Return (X, Y) of the center of cell containing provided text 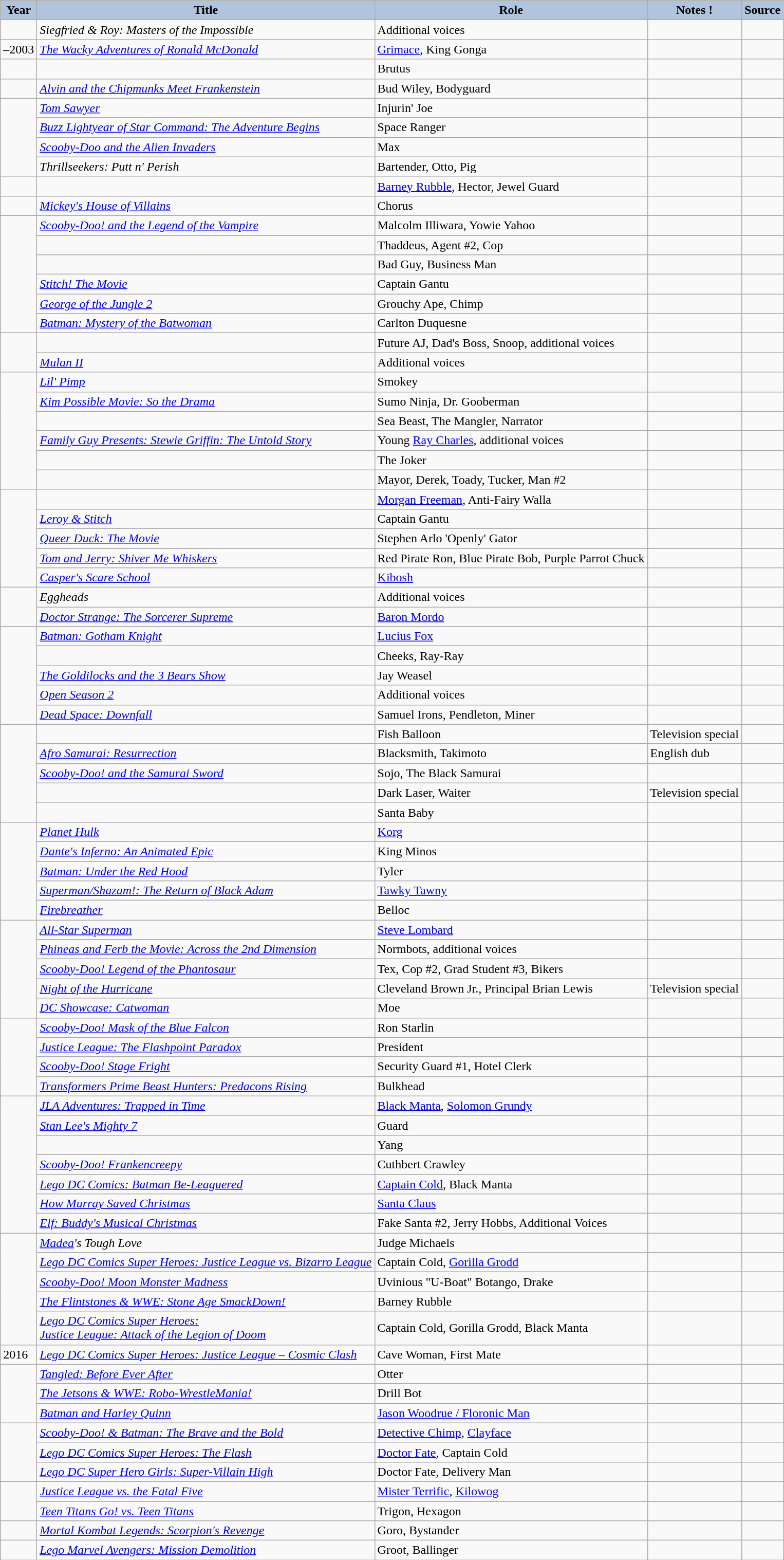
Mortal Kombat Legends: Scorpion's Revenge (206, 1531)
Santa Baby (511, 812)
Baron Mordo (511, 617)
Buzz Lightyear of Star Command: The Adventure Begins (206, 127)
Space Ranger (511, 127)
Doctor Fate, Delivery Man (511, 1472)
Steve Lombard (511, 930)
Scooby-Doo! Legend of the Phantosaur (206, 969)
Malcolm Illiwara, Yowie Yahoo (511, 225)
Blacksmith, Takimoto (511, 754)
Guard (511, 1125)
Kim Possible Movie: So the Drama (206, 401)
Brutus (511, 69)
Normbots, additional voices (511, 949)
Chorus (511, 206)
Lego DC Comics Super Heroes: The Flash (206, 1452)
Fake Santa #2, Jerry Hobbs, Additional Voices (511, 1223)
Cuthbert Crawley (511, 1164)
Bulkhead (511, 1086)
Tangled: Before Ever After (206, 1374)
Lil' Pimp (206, 382)
Ron Starlin (511, 1027)
Belloc (511, 910)
Moe (511, 1008)
Max (511, 147)
Tom and Jerry: Shiver Me Whiskers (206, 558)
President (511, 1047)
Drill Bot (511, 1393)
Source (762, 10)
Leroy & Stitch (206, 519)
Scooby-Doo! & Batman: The Brave and the Bold (206, 1433)
Detective Chimp, Clayface (511, 1433)
Jason Woodrue / Floronic Man (511, 1413)
Mayor, Derek, Toady, Tucker, Man #2 (511, 480)
Cleveland Brown Jr., Principal Brian Lewis (511, 988)
Sea Beast, The Mangler, Narrator (511, 421)
Alvin and the Chipmunks Meet Frankenstein (206, 88)
Doctor Fate, Captain Cold (511, 1452)
Lego Marvel Avengers: Mission Demolition (206, 1550)
Superman/Shazam!: The Return of Black Adam (206, 891)
The Goldilocks and the 3 Bears Show (206, 675)
Family Guy Presents: Stewie Griffin: The Untold Story (206, 441)
Young Ray Charles, additional voices (511, 441)
Goro, Bystander (511, 1531)
Planet Hulk (206, 832)
Fish Balloon (511, 734)
Lego DC Comics Super Heroes: Justice League vs. Bizarro League (206, 1262)
Jay Weasel (511, 675)
Phineas and Ferb the Movie: Across the 2nd Dimension (206, 949)
Sumo Ninja, Dr. Gooberman (511, 401)
Security Guard #1, Hotel Clerk (511, 1067)
Bad Guy, Business Man (511, 265)
Lucius Fox (511, 636)
Morgan Freeman, Anti-Fairy Walla (511, 499)
Sojo, The Black Samurai (511, 773)
Mulan II (206, 362)
Dead Space: Downfall (206, 714)
Captain Cold, Gorilla Grodd, Black Manta (511, 1328)
Captain Cold, Gorilla Grodd (511, 1262)
Scooby-Doo! Frankencreepy (206, 1164)
Judge Michaels (511, 1243)
Yang (511, 1145)
Eggheads (206, 597)
Scooby-Doo! and the Legend of the Vampire (206, 225)
Carlton Duquesne (511, 323)
Scooby-Doo! and the Samurai Sword (206, 773)
Title (206, 10)
Mickey's House of Villains (206, 206)
–2003 (18, 49)
Firebreather (206, 910)
Mister Terrific, Kilowog (511, 1491)
Tawky Tawny (511, 891)
All-Star Superman (206, 930)
Scooby-Doo! Stage Fright (206, 1067)
Grouchy Ape, Chimp (511, 304)
Barney Rubble, Hector, Jewel Guard (511, 186)
DC Showcase: Catwoman (206, 1008)
Open Season 2 (206, 695)
The Joker (511, 460)
Batman: Gotham Knight (206, 636)
Teen Titans Go! vs. Teen Titans (206, 1511)
English dub (695, 754)
Red Pirate Ron, Blue Pirate Bob, Purple Parrot Chuck (511, 558)
Thaddeus, Agent #2, Cop (511, 245)
Notes ! (695, 10)
The Wacky Adventures of Ronald McDonald (206, 49)
Tex, Cop #2, Grad Student #3, Bikers (511, 969)
Scooby-Doo! Moon Monster Madness (206, 1282)
2016 (18, 1354)
Trigon, Hexagon (511, 1511)
Smokey (511, 382)
Santa Claus (511, 1204)
Justice League vs. the Fatal Five (206, 1491)
Injurin' Joe (511, 108)
Role (511, 10)
Korg (511, 832)
Grimace, King Gonga (511, 49)
The Jetsons & WWE: Robo-WrestleMania! (206, 1393)
Black Manta, Solomon Grundy (511, 1106)
Doctor Strange: The Sorcerer Supreme (206, 617)
Stan Lee's Mighty 7 (206, 1125)
Uvinious "U-Boat" Botango, Drake (511, 1282)
Scooby-Doo! Mask of the Blue Falcon (206, 1027)
King Minos (511, 851)
Captain Cold, Black Manta (511, 1184)
Year (18, 10)
Kibosh (511, 578)
George of the Jungle 2 (206, 304)
Lego DC Comics: Batman Be-Leaguered (206, 1184)
Samuel Irons, Pendleton, Miner (511, 714)
Cave Woman, First Mate (511, 1354)
JLA Adventures: Trapped in Time (206, 1106)
Lego DC Comics Super Heroes:Justice League: Attack of the Legion of Doom (206, 1328)
Lego DC Super Hero Girls: Super-Villain High (206, 1472)
Stephen Arlo 'Openly' Gator (511, 538)
Batman: Under the Red Hood (206, 871)
Cheeks, Ray-Ray (511, 656)
Elf: Buddy's Musical Christmas (206, 1223)
Groot, Ballinger (511, 1550)
Queer Duck: The Movie (206, 538)
Madea's Tough Love (206, 1243)
Barney Rubble (511, 1301)
Dante's Inferno: An Animated Epic (206, 851)
How Murray Saved Christmas (206, 1204)
The Flintstones & WWE: Stone Age SmackDown! (206, 1301)
Afro Samurai: Resurrection (206, 754)
Batman: Mystery of the Batwoman (206, 323)
Justice League: The Flashpoint Paradox (206, 1047)
Scooby-Doo and the Alien Invaders (206, 147)
Future AJ, Dad's Boss, Snoop, additional voices (511, 343)
Stitch! The Movie (206, 284)
Bartender, Otto, Pig (511, 167)
Lego DC Comics Super Heroes: Justice League – Cosmic Clash (206, 1354)
Bud Wiley, Bodyguard (511, 88)
Tom Sawyer (206, 108)
Dark Laser, Waiter (511, 793)
Night of the Hurricane (206, 988)
Siegfried & Roy: Masters of the Impossible (206, 30)
Casper's Scare School (206, 578)
Otter (511, 1374)
Batman and Harley Quinn (206, 1413)
Thrillseekers: Putt n' Perish (206, 167)
Transformers Prime Beast Hunters: Predacons Rising (206, 1086)
Tyler (511, 871)
